For the text-containing cell, return its midpoint in [x, y] coordinate format. 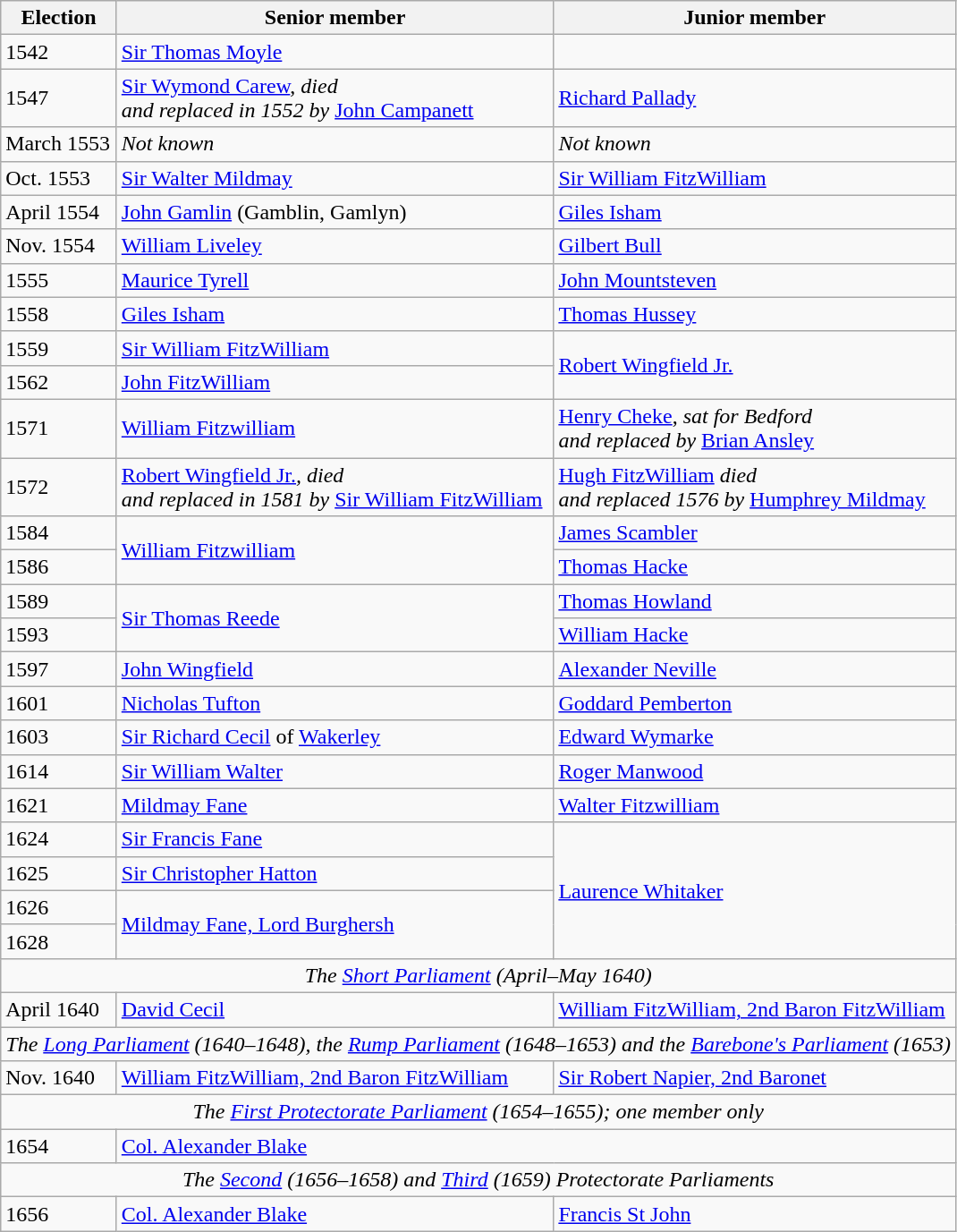
William Hacke [755, 635]
1628 [59, 941]
Thomas Hussey [755, 314]
The Short Parliament (April–May 1640) [478, 975]
Goddard Pemberton [755, 703]
Nicholas Tufton [335, 703]
John Wingfield [335, 669]
1562 [59, 382]
1626 [59, 907]
1621 [59, 805]
1584 [59, 533]
Henry Cheke, sat for Bedford and replaced by Brian Ansley [755, 428]
John Gamlin (Gamblin, Gamlyn) [335, 212]
Richard Pallady [755, 98]
1542 [59, 52]
The Long Parliament (1640–1648), the Rump Parliament (1648–1653) and the Barebone's Parliament (1653) [478, 1044]
Mildmay Fane, Lord Burghersh [335, 924]
John FitzWilliam [335, 382]
Sir Thomas Moyle [335, 52]
Thomas Hacke [755, 567]
1547 [59, 98]
1572 [59, 487]
Nov. 1554 [59, 246]
1558 [59, 314]
1586 [59, 567]
Francis St John [755, 1214]
James Scambler [755, 533]
John Mountsteven [755, 280]
March 1553 [59, 144]
Sir Robert Napier, 2nd Baronet [755, 1078]
The First Protectorate Parliament (1654–1655); one member only [478, 1112]
Robert Wingfield Jr. [755, 365]
Laurence Whitaker [755, 890]
1601 [59, 703]
Junior member [755, 18]
1624 [59, 839]
Sir William Walter [335, 771]
Senior member [335, 18]
Sir Richard Cecil of Wakerley [335, 737]
Sir Christopher Hatton [335, 873]
Mildmay Fane [335, 805]
1656 [59, 1214]
Sir Thomas Reede [335, 618]
Sir Wymond Carew, died and replaced in 1552 by John Campanett [335, 98]
April 1640 [59, 1009]
1589 [59, 601]
Oct. 1553 [59, 178]
Alexander Neville [755, 669]
The Second (1656–1658) and Third (1659) Protectorate Parliaments [478, 1180]
1597 [59, 669]
Sir Francis Fane [335, 839]
Walter Fitzwilliam [755, 805]
1603 [59, 737]
1625 [59, 873]
Edward Wymarke [755, 737]
April 1554 [59, 212]
Thomas Howland [755, 601]
1654 [59, 1146]
1593 [59, 635]
Sir Walter Mildmay [335, 178]
Roger Manwood [755, 771]
1559 [59, 348]
Election [59, 18]
Robert Wingfield Jr., died and replaced in 1581 by Sir William FitzWilliam [335, 487]
Nov. 1640 [59, 1078]
David Cecil [335, 1009]
1555 [59, 280]
Gilbert Bull [755, 246]
Hugh FitzWilliam died and replaced 1576 by Humphrey Mildmay [755, 487]
1571 [59, 428]
William Liveley [335, 246]
1614 [59, 771]
Maurice Tyrell [335, 280]
